Pinpoint the cell where the given text exists, returning its [X, Y] midpoint coordinate. 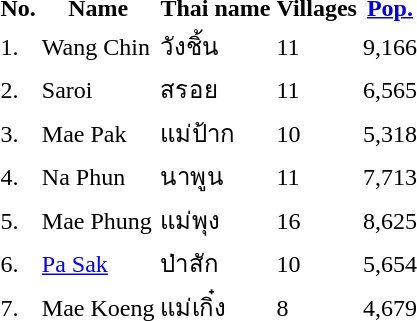
Wang Chin [98, 46]
Mae Phung [98, 220]
สรอย [216, 90]
แม่ป้าก [216, 133]
Pa Sak [98, 264]
วังชิ้น [216, 46]
แม่พุง [216, 220]
Saroi [98, 90]
Na Phun [98, 176]
16 [316, 220]
Mae Pak [98, 133]
นาพูน [216, 176]
ป่าสัก [216, 264]
